From the cell containing the given text, extract its center point as [X, Y] coordinate. 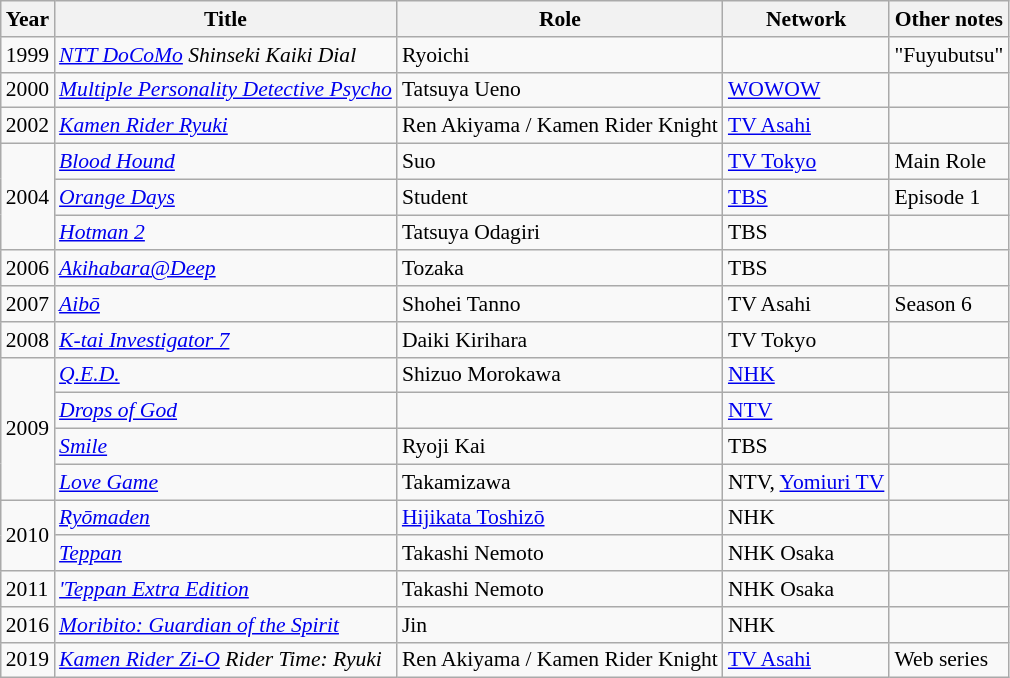
Suo [560, 162]
Shizuo Morokawa [560, 375]
NTV [806, 411]
Shohei Tanno [560, 304]
Aibō [226, 304]
Kamen Rider Zi-O Rider Time: Ryuki [226, 660]
Hotman 2 [226, 233]
Title [226, 19]
Blood Hound [226, 162]
2007 [28, 304]
Episode 1 [948, 197]
Web series [948, 660]
Main Role [948, 162]
2004 [28, 198]
K-tai Investigator 7 [226, 340]
Kamen Rider Ryuki [226, 126]
2010 [28, 536]
Orange Days [226, 197]
Q.E.D. [226, 375]
Daiki Kirihara [560, 340]
'Teppan Extra Edition [226, 589]
Year [28, 19]
2002 [28, 126]
Ryoji Kai [560, 447]
NTV, Yomiuri TV [806, 482]
Network [806, 19]
2009 [28, 428]
Hijikata Toshizō [560, 518]
Moribito: Guardian of the Spirit [226, 625]
2006 [28, 269]
Role [560, 19]
Drops of God [226, 411]
Smile [226, 447]
2008 [28, 340]
Tatsuya Ueno [560, 90]
1999 [28, 55]
Jin [560, 625]
Student [560, 197]
"Fuyubutsu" [948, 55]
Tozaka [560, 269]
WOWOW [806, 90]
2000 [28, 90]
2016 [28, 625]
Other notes [948, 19]
NTT DoCoMo Shinseki Kaiki Dial [226, 55]
Love Game [226, 482]
Teppan [226, 554]
2011 [28, 589]
Multiple Personality Detective Psycho [226, 90]
Tatsuya Odagiri [560, 233]
2019 [28, 660]
Ryōmaden [226, 518]
Takamizawa [560, 482]
Akihabara@Deep [226, 269]
Season 6 [948, 304]
Ryoichi [560, 55]
